Provide the [x, y] coordinate of the cell's center where the given text is located.  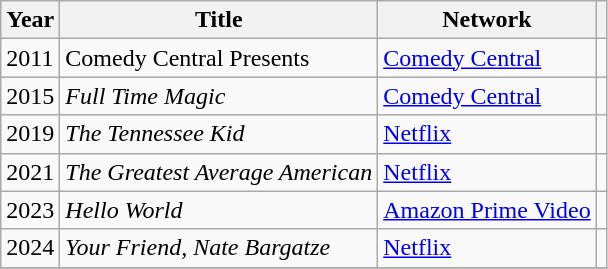
2023 [30, 210]
2015 [30, 96]
Comedy Central Presents [219, 58]
2021 [30, 172]
The Greatest Average American [219, 172]
Network [487, 20]
Hello World [219, 210]
Full Time Magic [219, 96]
2024 [30, 248]
The Tennessee Kid [219, 134]
2019 [30, 134]
Amazon Prime Video [487, 210]
2011 [30, 58]
Title [219, 20]
Year [30, 20]
Your Friend, Nate Bargatze [219, 248]
